Return [X, Y] of the center of cell containing provided text 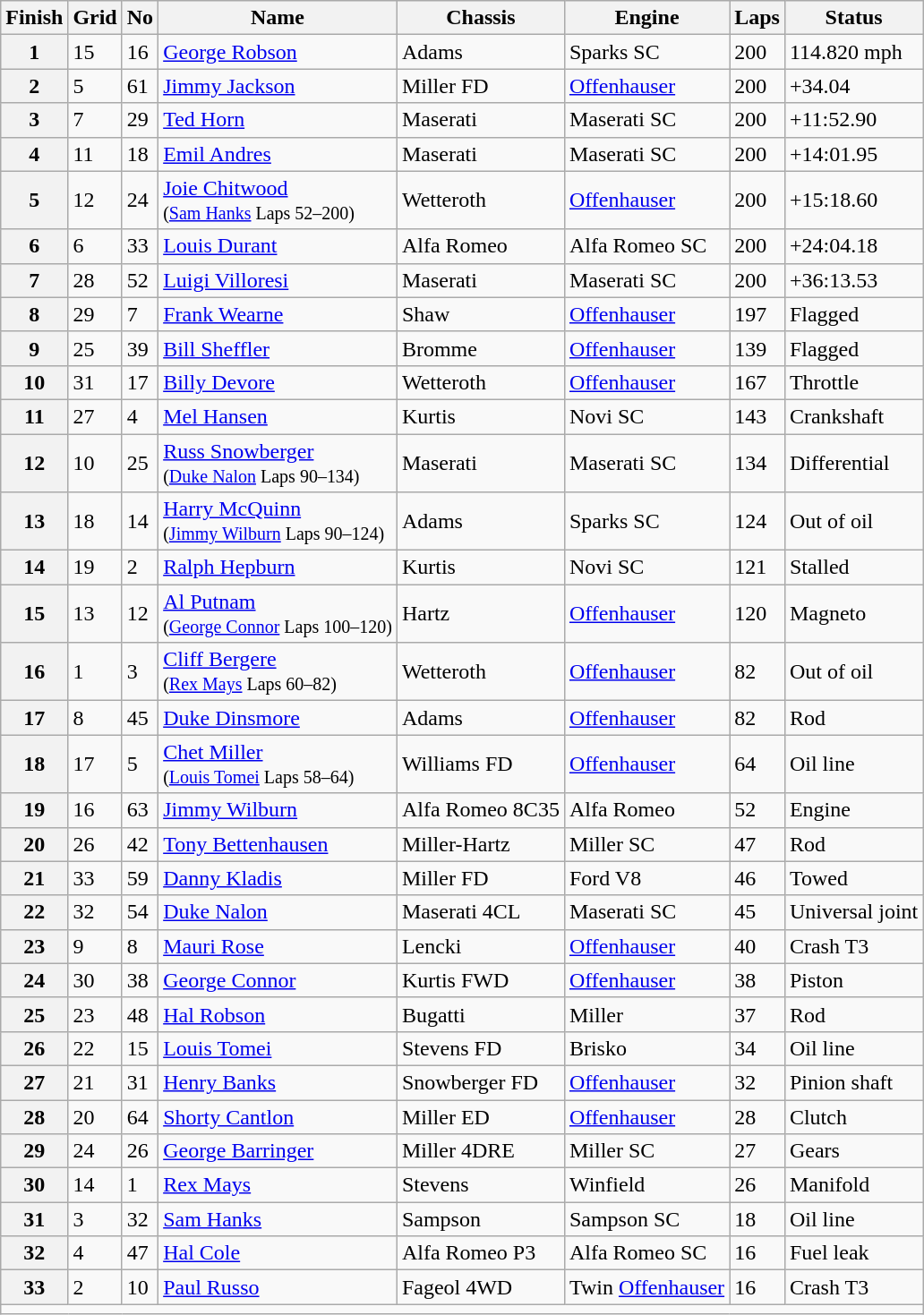
Miller 4DRE [480, 1151]
Stevens FD [480, 1048]
Fuel leak [853, 1253]
+14:01.95 [853, 154]
Sampson [480, 1219]
Alfa Romeo P3 [480, 1253]
Hal Cole [278, 1253]
Piston [853, 980]
Hal Robson [278, 1014]
Danny Kladis [278, 878]
121 [757, 568]
Miller-Hartz [480, 844]
Kurtis FWD [480, 980]
Pinion shaft [853, 1082]
Stevens [480, 1185]
Clutch [853, 1116]
Billy Devore [278, 382]
134 [757, 462]
Paul Russo [278, 1287]
Miller [646, 1014]
Sam Hanks [278, 1219]
42 [140, 844]
Joie Chitwood(Sam Hanks Laps 52–200) [278, 201]
Magneto [853, 614]
Manifold [853, 1185]
+15:18.60 [853, 201]
Henry Banks [278, 1082]
George Robson [278, 52]
Cliff Bergere(Rex Mays Laps 60–82) [278, 671]
Jimmy Wilburn [278, 810]
Louis Durant [278, 246]
Chet Miller(Louis Tomei Laps 58–64) [278, 764]
Louis Tomei [278, 1048]
Duke Dinsmore [278, 718]
Maserati 4CL [480, 912]
Winfield [646, 1185]
Russ Snowberger(Duke Nalon Laps 90–134) [278, 462]
Differential [853, 462]
59 [140, 878]
Mauri Rose [278, 946]
120 [757, 614]
Al Putnam(George Connor Laps 100–120) [278, 614]
+34.04 [853, 86]
37 [757, 1014]
Sampson SC [646, 1219]
197 [757, 314]
34 [757, 1048]
Miller ED [480, 1116]
Twin Offenhauser [646, 1287]
George Barringer [278, 1151]
Laps [757, 18]
48 [140, 1014]
Harry McQuinn(Jimmy Wilburn Laps 90–124) [278, 521]
Alfa Romeo 8C35 [480, 810]
Brisko [646, 1048]
+24:04.18 [853, 246]
139 [757, 348]
54 [140, 912]
Snowberger FD [480, 1082]
Bromme [480, 348]
Frank Wearne [278, 314]
Grid [95, 18]
40 [757, 946]
63 [140, 810]
+11:52.90 [853, 120]
Ted Horn [278, 120]
+36:13.53 [853, 280]
Jimmy Jackson [278, 86]
124 [757, 521]
Ford V8 [646, 878]
Fageol 4WD [480, 1287]
Tony Bettenhausen [278, 844]
Throttle [853, 382]
61 [140, 86]
Chassis [480, 18]
Crankshaft [853, 416]
143 [757, 416]
Shorty Cantlon [278, 1116]
Finish [34, 18]
Williams FD [480, 764]
Mel Hansen [278, 416]
Rex Mays [278, 1185]
Shaw [480, 314]
Duke Nalon [278, 912]
114.820 mph [853, 52]
Bill Sheffler [278, 348]
Lencki [480, 946]
Bugatti [480, 1014]
39 [140, 348]
Name [278, 18]
167 [757, 382]
Status [853, 18]
No [140, 18]
Towed [853, 878]
Emil Andres [278, 154]
Universal joint [853, 912]
46 [757, 878]
Gears [853, 1151]
Stalled [853, 568]
George Connor [278, 980]
Ralph Hepburn [278, 568]
Luigi Villoresi [278, 280]
Hartz [480, 614]
